Capture the cell that displays the provided text and extract its [X, Y] central coordinate. 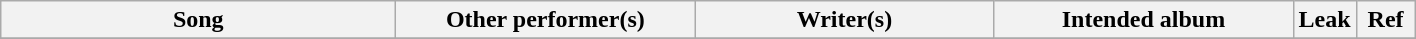
Intended album [1144, 20]
Ref [1386, 20]
Leak [1324, 20]
Other performer(s) [546, 20]
Song [198, 20]
Writer(s) [844, 20]
